For the text-containing cell, return its midpoint in (X, Y) coordinate format. 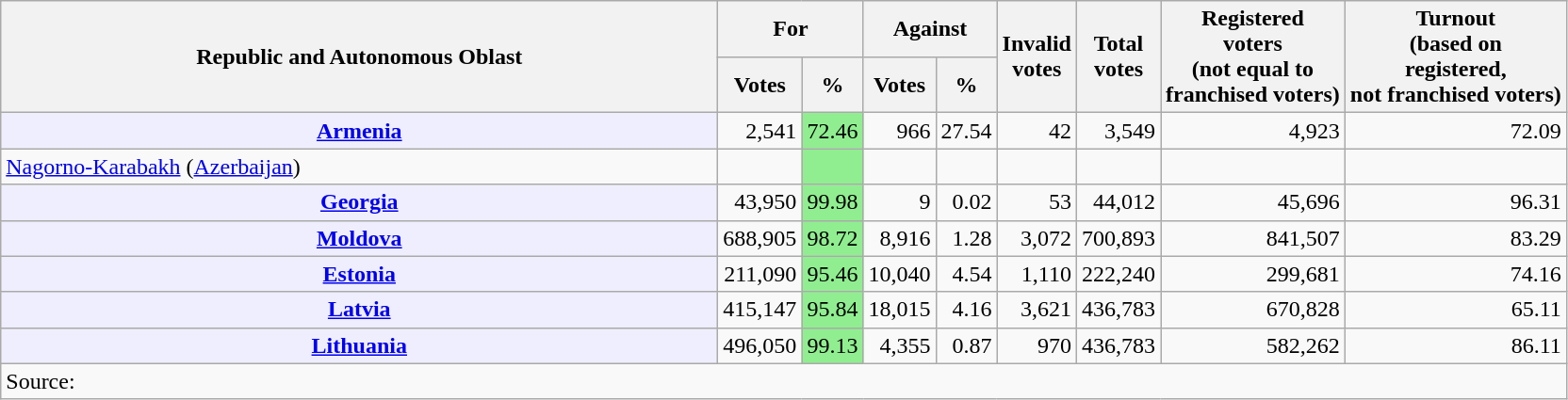
4.54 (967, 274)
43,950 (759, 202)
18,015 (899, 310)
1.28 (967, 238)
Turnout(based onregistered,not franchised voters) (1455, 56)
4.16 (967, 310)
53 (1037, 202)
688,905 (759, 238)
4,923 (1253, 131)
0.02 (967, 202)
1,110 (1037, 274)
86.11 (1455, 345)
Invalidvotes (1037, 56)
Registeredvoters(not equal tofranchised voters) (1253, 56)
98.72 (833, 238)
45,696 (1253, 202)
Lithuania (360, 345)
841,507 (1253, 238)
99.13 (833, 345)
74.16 (1455, 274)
222,240 (1119, 274)
2,541 (759, 131)
44,012 (1119, 202)
Moldova (360, 238)
966 (899, 131)
3,549 (1119, 131)
83.29 (1455, 238)
Republic and Autonomous Oblast (360, 56)
42 (1037, 131)
Against (930, 29)
Nagorno-Karabakh (Azerbaijan) (360, 167)
Latvia (360, 310)
For (791, 29)
3,072 (1037, 238)
Source: (784, 381)
4,355 (899, 345)
Totalvotes (1119, 56)
415,147 (759, 310)
Armenia (360, 131)
582,262 (1253, 345)
95.84 (833, 310)
72.46 (833, 131)
3,621 (1037, 310)
10,040 (899, 274)
700,893 (1119, 238)
65.11 (1455, 310)
Georgia (360, 202)
970 (1037, 345)
9 (899, 202)
211,090 (759, 274)
496,050 (759, 345)
72.09 (1455, 131)
96.31 (1455, 202)
8,916 (899, 238)
299,681 (1253, 274)
27.54 (967, 131)
670,828 (1253, 310)
95.46 (833, 274)
0.87 (967, 345)
Estonia (360, 274)
99.98 (833, 202)
